Return [X, Y] of the center of cell containing provided text 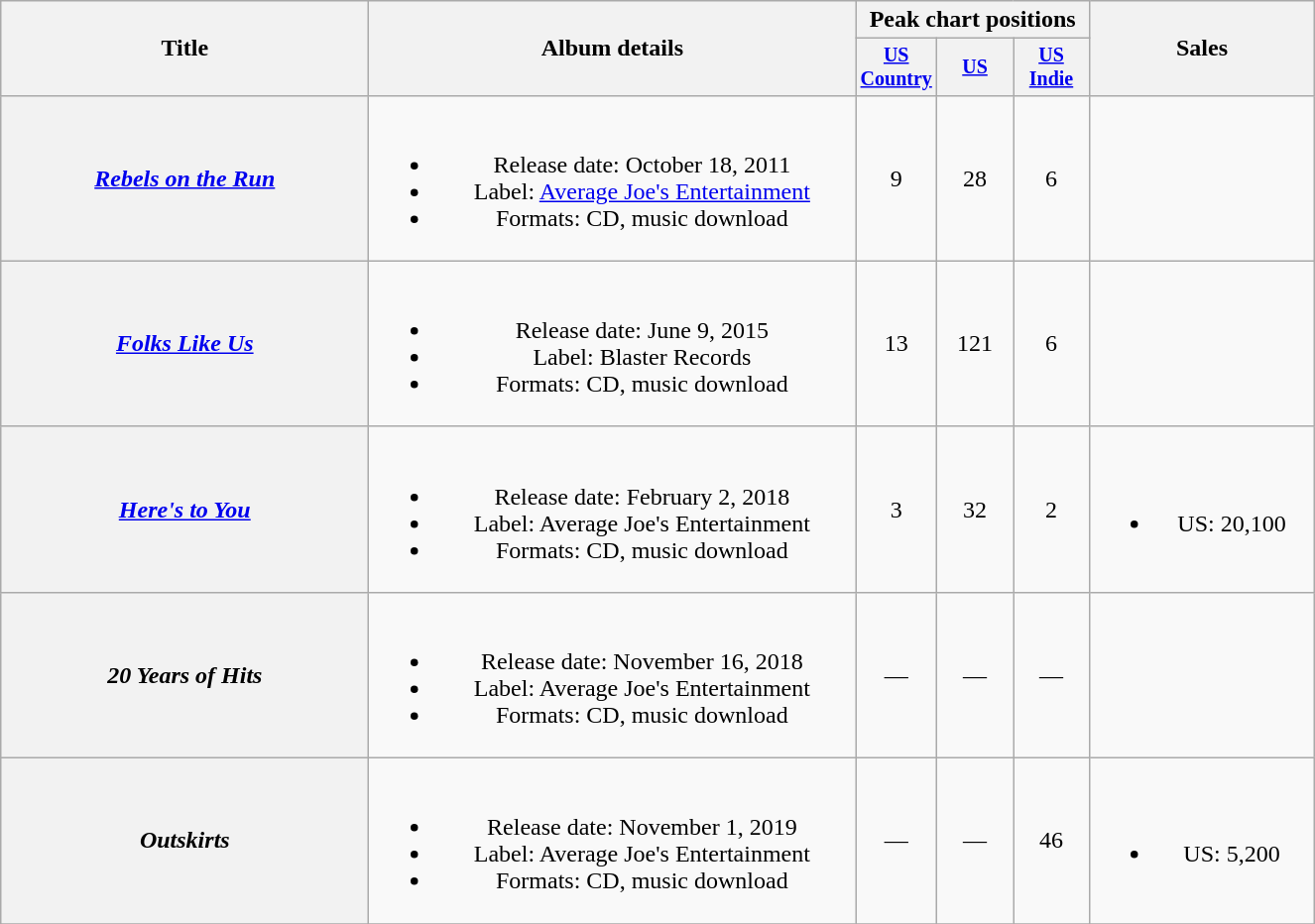
Outskirts [184, 841]
32 [976, 510]
Title [184, 49]
2 [1051, 510]
13 [897, 343]
Release date: October 18, 2011Label: Average Joe's EntertainmentFormats: CD, music download [613, 178]
US Indie [1051, 67]
28 [976, 178]
Release date: February 2, 2018Label: Average Joe's EntertainmentFormats: CD, music download [613, 510]
Sales [1202, 49]
46 [1051, 841]
Release date: November 16, 2018Label: Average Joe's EntertainmentFormats: CD, music download [613, 674]
Peak chart positions [973, 20]
Release date: June 9, 2015Label: Blaster RecordsFormats: CD, music download [613, 343]
US: 5,200 [1202, 841]
3 [897, 510]
Here's to You [184, 510]
US: 20,100 [1202, 510]
Release date: November 1, 2019Label: Average Joe's EntertainmentFormats: CD, music download [613, 841]
US Country [897, 67]
121 [976, 343]
Rebels on the Run [184, 178]
Folks Like Us [184, 343]
US [976, 67]
Album details [613, 49]
20 Years of Hits [184, 674]
9 [897, 178]
